Pinpoint the cell where the given text exists, returning its [x, y] midpoint coordinate. 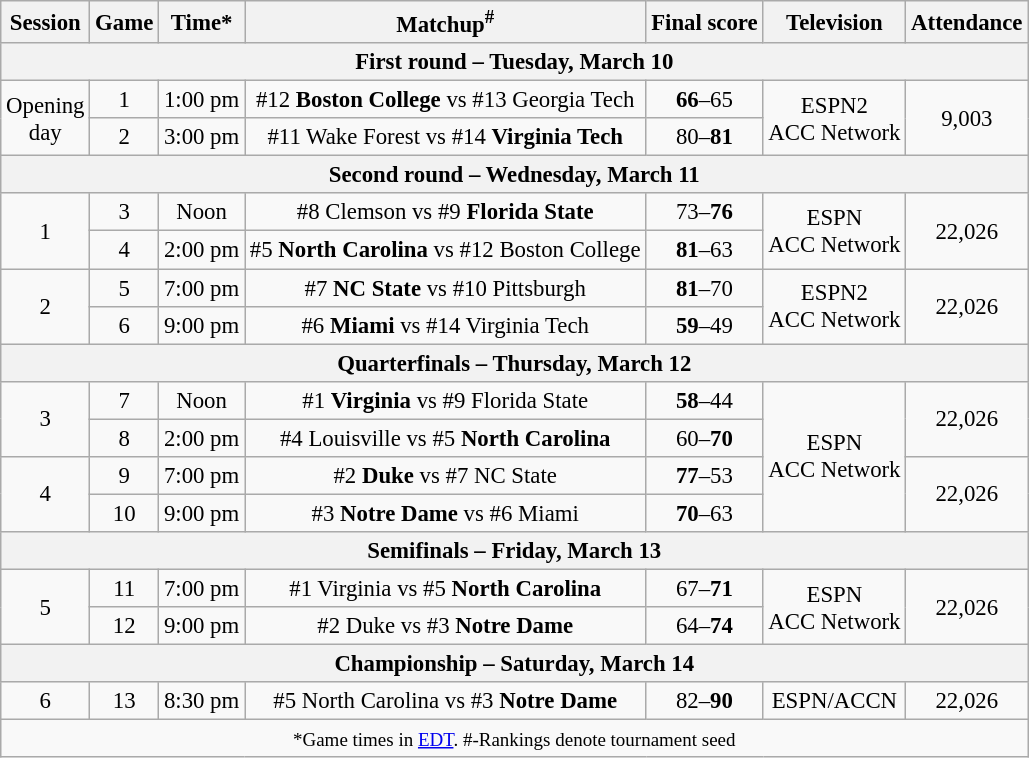
8:30 pm [202, 701]
Quarterfinals – Thursday, March 12 [514, 363]
70–63 [704, 513]
Final score [704, 22]
#2 Duke vs #3 Notre Dame [446, 626]
#11 Wake Forest vs #14 Virginia Tech [446, 137]
Time* [202, 22]
8 [124, 438]
12 [124, 626]
First round – Tuesday, March 10 [514, 62]
#3 Notre Dame vs #6 Miami [446, 513]
59–49 [704, 325]
80–81 [704, 137]
Matchup# [446, 22]
9,003 [967, 118]
67–71 [704, 588]
Attendance [967, 22]
#5 North Carolina vs #12 Boston College [446, 250]
81–63 [704, 250]
Session [46, 22]
#1 Virginia vs #5 North Carolina [446, 588]
Semifinals – Friday, March 13 [514, 551]
Second round – Wednesday, March 11 [514, 175]
Game [124, 22]
#5 North Carolina vs #3 Notre Dame [446, 701]
#12 Boston College vs #13 Georgia Tech [446, 100]
81–70 [704, 288]
#8 Clemson vs #9 Florida State [446, 213]
1:00 pm [202, 100]
#2 Duke vs #7 NC State [446, 476]
11 [124, 588]
#7 NC State vs #10 Pittsburgh [446, 288]
13 [124, 701]
Television [834, 22]
Championship – Saturday, March 14 [514, 664]
3:00 pm [202, 137]
#6 Miami vs #14 Virginia Tech [446, 325]
77–53 [704, 476]
#4 Louisville vs #5 North Carolina [446, 438]
10 [124, 513]
7 [124, 400]
#1 Virginia vs #9 Florida State [446, 400]
66–65 [704, 100]
60–70 [704, 438]
9 [124, 476]
73–76 [704, 213]
*Game times in EDT. #-Rankings denote tournament seed [514, 739]
64–74 [704, 626]
ESPN/ACCN [834, 701]
Openingday [46, 118]
82–90 [704, 701]
58–44 [704, 400]
